For the text-containing cell, return its midpoint in (X, Y) coordinate format. 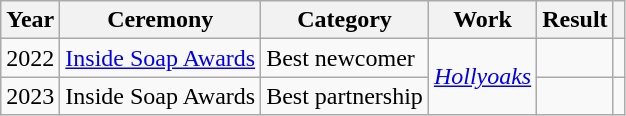
Result (575, 20)
Ceremony (160, 20)
2022 (30, 58)
2023 (30, 96)
Work (482, 20)
Category (345, 20)
Hollyoaks (482, 77)
Best partnership (345, 96)
Year (30, 20)
Best newcomer (345, 58)
